Scan for the cell matching the given text and deliver its (X, Y) coordinate at center. 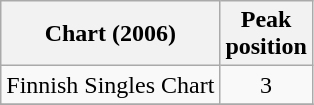
3 (266, 85)
Peak position (266, 34)
Chart (2006) (110, 34)
Finnish Singles Chart (110, 85)
